Extract the [x, y] coordinate from the center of the cell holding the provided text.  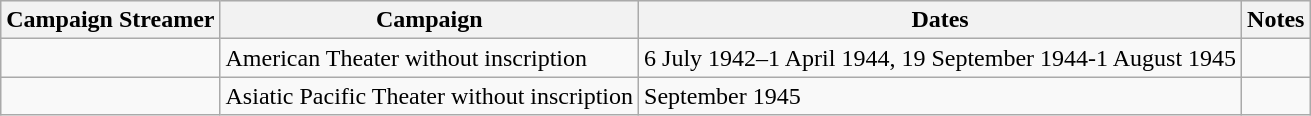
Campaign Streamer [110, 20]
American Theater without inscription [430, 58]
6 July 1942–1 April 1944, 19 September 1944-1 August 1945 [940, 58]
Asiatic Pacific Theater without inscription [430, 96]
Notes [1276, 20]
September 1945 [940, 96]
Dates [940, 20]
Campaign [430, 20]
